Determine the [x, y] coordinate at the center of the cell enclosing the given text.  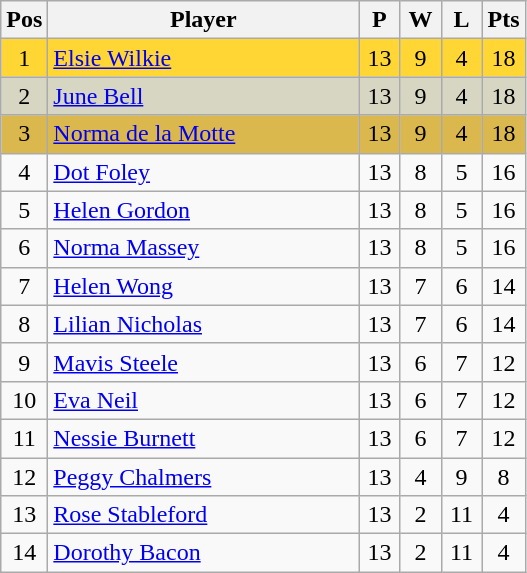
Rose Stableford [204, 515]
Nessie Burnett [204, 438]
Helen Wong [204, 286]
Norma Massey [204, 248]
3 [24, 134]
Peggy Chalmers [204, 477]
Norma de la Motte [204, 134]
Pos [24, 20]
Player [204, 20]
L [462, 20]
Elsie Wilkie [204, 58]
Eva Neil [204, 400]
W [420, 20]
Helen Gordon [204, 210]
June Bell [204, 96]
Dorothy Bacon [204, 553]
1 [24, 58]
P [380, 20]
Pts [504, 20]
10 [24, 400]
Dot Foley [204, 172]
Mavis Steele [204, 362]
Lilian Nicholas [204, 324]
